Output the [x, y] coordinate of the center of the cell containing the given text.  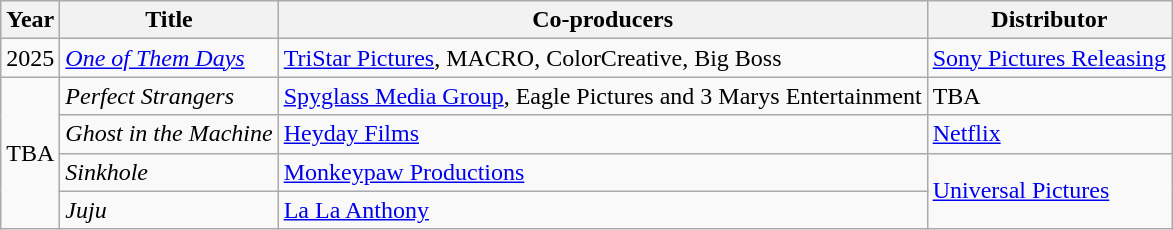
2025 [30, 58]
One of Them Days [169, 58]
Heyday Films [602, 134]
Monkeypaw Productions [602, 172]
La La Anthony [602, 210]
Year [30, 20]
Juju [169, 210]
Ghost in the Machine [169, 134]
Spyglass Media Group, Eagle Pictures and 3 Marys Entertainment [602, 96]
TriStar Pictures, MACRO, ColorCreative, Big Boss [602, 58]
Title [169, 20]
Perfect Strangers [169, 96]
Distributor [1049, 20]
Netflix [1049, 134]
Sony Pictures Releasing [1049, 58]
Co-producers [602, 20]
Universal Pictures [1049, 191]
Sinkhole [169, 172]
